Scan for the cell matching the given text and deliver its [x, y] coordinate at center. 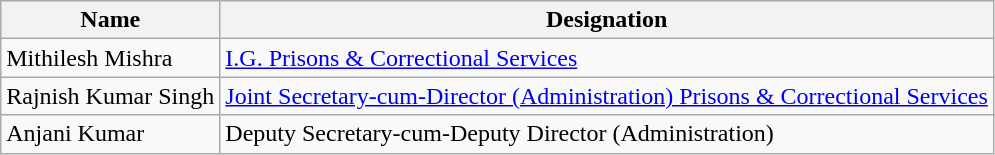
Deputy Secretary-cum-Deputy Director (Administration) [607, 134]
Rajnish Kumar Singh [110, 96]
Anjani Kumar [110, 134]
Designation [607, 20]
Mithilesh Mishra [110, 58]
Name [110, 20]
Joint Secretary-cum-Director (Administration) Prisons & Correctional Services [607, 96]
I.G. Prisons & Correctional Services [607, 58]
